Find where the given text appears and provide that cell's center as [x, y] coordinate. 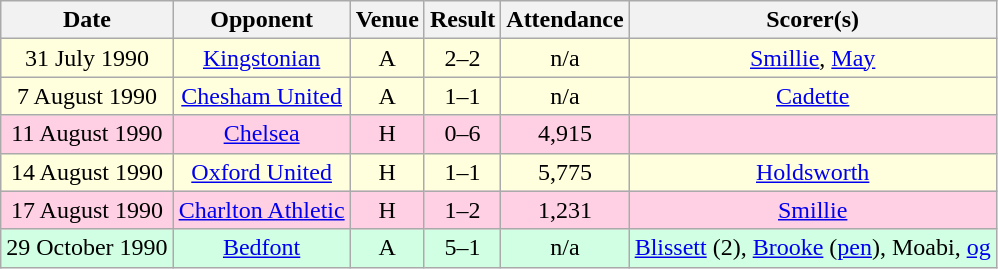
Holdsworth [812, 172]
17 August 1990 [87, 210]
31 July 1990 [87, 58]
29 October 1990 [87, 248]
7 August 1990 [87, 96]
4,915 [565, 134]
Smillie [812, 210]
Date [87, 20]
Scorer(s) [812, 20]
14 August 1990 [87, 172]
Result [462, 20]
Smillie, May [812, 58]
0–6 [462, 134]
Charlton Athletic [262, 210]
2–2 [462, 58]
Opponent [262, 20]
Blissett (2), Brooke (pen), Moabi, og [812, 248]
Oxford United [262, 172]
11 August 1990 [87, 134]
Bedfont [262, 248]
Chelsea [262, 134]
Kingstonian [262, 58]
Venue [387, 20]
Chesham United [262, 96]
1–2 [462, 210]
1,231 [565, 210]
5–1 [462, 248]
Attendance [565, 20]
5,775 [565, 172]
Cadette [812, 96]
